Determine the (x, y) coordinate at the center of the cell enclosing the given text.  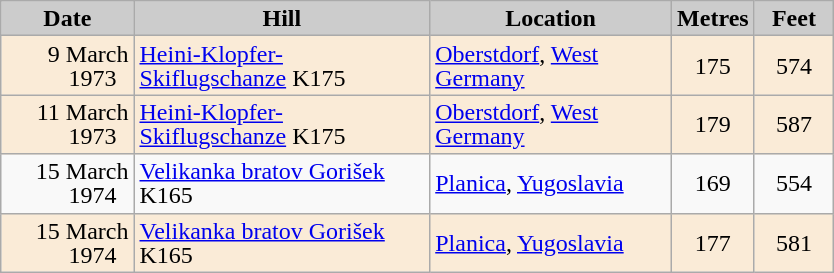
Feet (794, 18)
9 March 1973 (68, 66)
574 (794, 66)
581 (794, 242)
554 (794, 184)
11 March 1973 (68, 124)
Metres (712, 18)
Hill (282, 18)
177 (712, 242)
169 (712, 184)
Date (68, 18)
587 (794, 124)
175 (712, 66)
Location (551, 18)
179 (712, 124)
